Output the [x, y] coordinate of the center of the cell containing the given text.  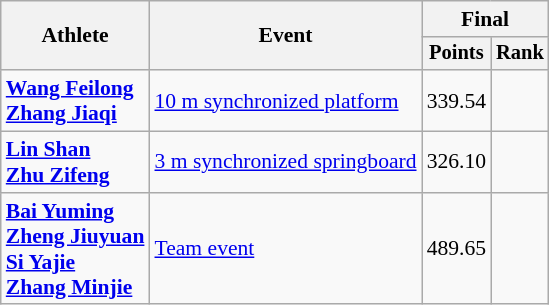
489.65 [456, 249]
339.54 [456, 100]
326.10 [456, 162]
Rank [520, 54]
Bai Yuming Zheng Jiuyuan Si Yajie Zhang Minjie [76, 249]
Event [285, 36]
10 m synchronized platform [285, 100]
Final [486, 19]
3 m synchronized springboard [285, 162]
Team event [285, 249]
Athlete [76, 36]
Points [456, 54]
Lin Shan Zhu Zifeng [76, 162]
Wang FeilongZhang Jiaqi [76, 100]
